Identify which cell holds the provided text, then report its (x, y) central coordinate. 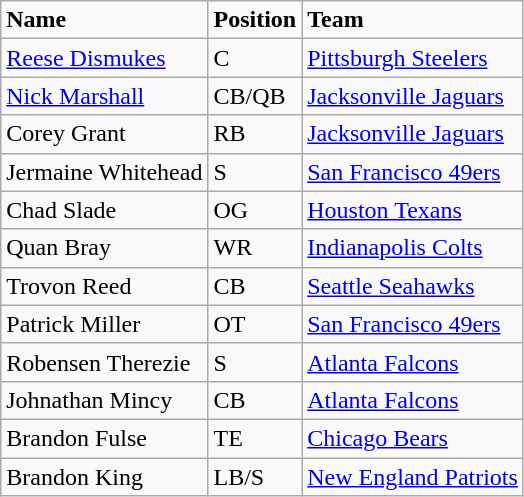
C (255, 58)
Seattle Seahawks (413, 286)
WR (255, 248)
TE (255, 438)
Chad Slade (104, 210)
CB/QB (255, 96)
Name (104, 20)
RB (255, 134)
Reese Dismukes (104, 58)
Trovon Reed (104, 286)
Robensen Therezie (104, 362)
OG (255, 210)
Pittsburgh Steelers (413, 58)
Chicago Bears (413, 438)
LB/S (255, 477)
Nick Marshall (104, 96)
Jermaine Whitehead (104, 172)
Johnathan Mincy (104, 400)
OT (255, 324)
Quan Bray (104, 248)
Corey Grant (104, 134)
Brandon King (104, 477)
Indianapolis Colts (413, 248)
Brandon Fulse (104, 438)
New England Patriots (413, 477)
Houston Texans (413, 210)
Patrick Miller (104, 324)
Position (255, 20)
Team (413, 20)
